Determine the (x, y) coordinate at the center of the cell enclosing the given text.  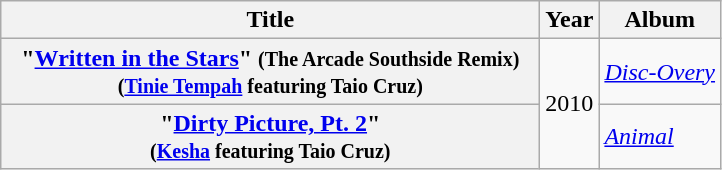
Disc-Overy (660, 72)
Title (270, 20)
Year (570, 20)
Album (660, 20)
"Written in the Stars" (The Arcade Southside Remix)(Tinie Tempah featuring Taio Cruz) (270, 72)
Animal (660, 136)
2010 (570, 104)
"Dirty Picture, Pt. 2"(Kesha featuring Taio Cruz) (270, 136)
